Determine the [X, Y] coordinate at the center of the cell enclosing the given text.  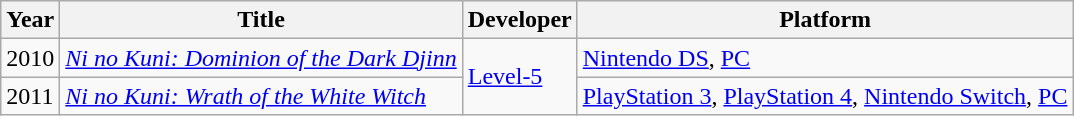
Year [30, 20]
2011 [30, 96]
Platform [825, 20]
Level-5 [520, 77]
PlayStation 3, PlayStation 4, Nintendo Switch, PC [825, 96]
2010 [30, 58]
Title [261, 20]
Ni no Kuni: Dominion of the Dark Djinn [261, 58]
Developer [520, 20]
Nintendo DS, PC [825, 58]
Ni no Kuni: Wrath of the White Witch [261, 96]
